For the text-containing cell, return its midpoint in (X, Y) coordinate format. 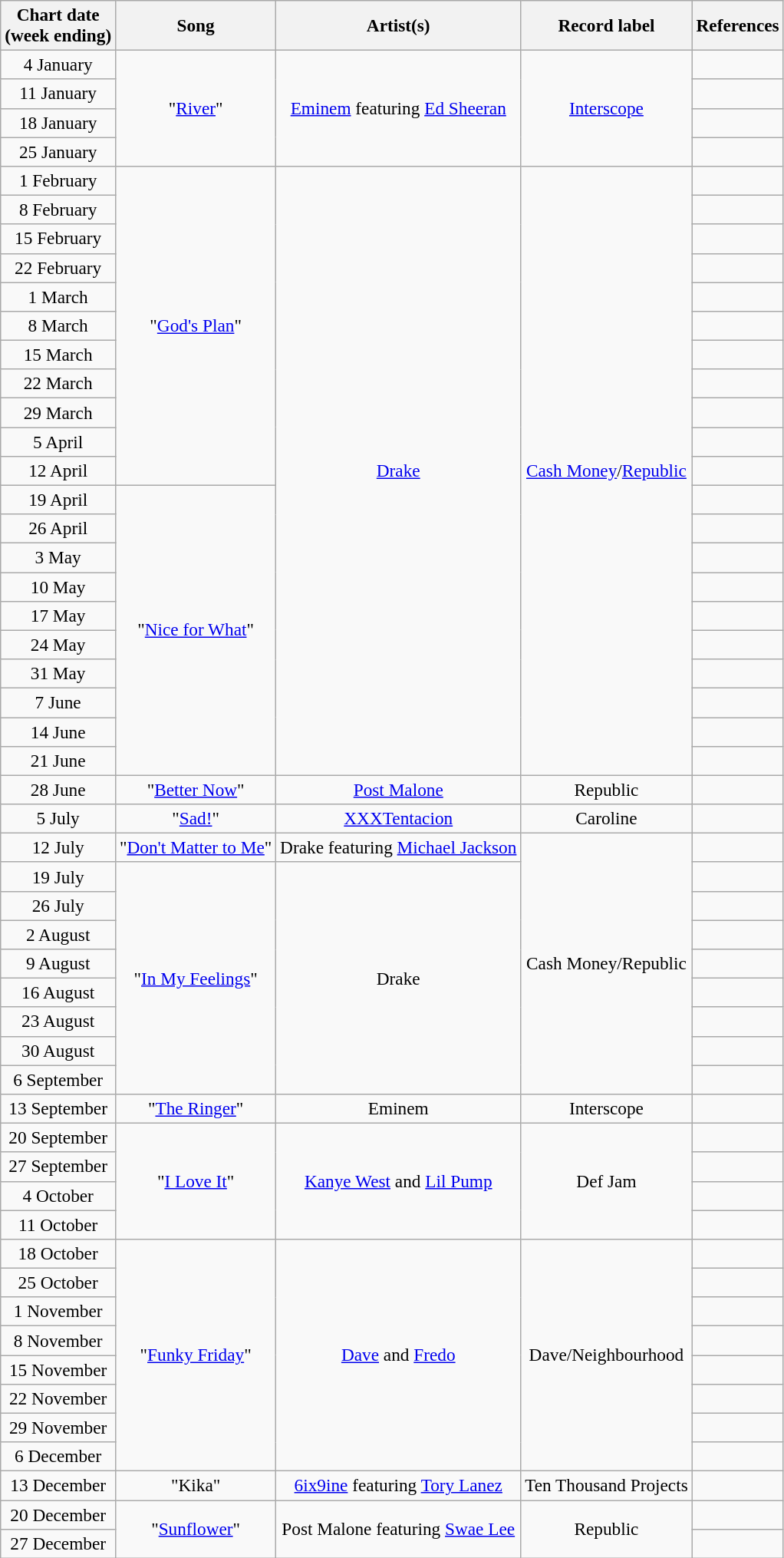
XXXTentacion (399, 818)
18 January (58, 123)
9 August (58, 963)
22 November (58, 1398)
"Don't Matter to Me" (196, 847)
"Kika" (196, 1485)
20 September (58, 1137)
13 September (58, 1108)
11 January (58, 94)
"Funky Friday" (196, 1355)
"In My Feelings" (196, 978)
28 June (58, 790)
5 April (58, 441)
23 August (58, 1022)
Artist(s) (399, 25)
2 August (58, 934)
"River" (196, 107)
14 June (58, 731)
1 March (58, 296)
"Sad!" (196, 818)
4 January (58, 64)
19 July (58, 876)
6ix9ine featuring Tory Lanez (399, 1485)
31 May (58, 673)
Dave/Neighbourhood (606, 1355)
19 April (58, 500)
22 February (58, 268)
12 April (58, 470)
"The Ringer" (196, 1108)
"Sunflower" (196, 1529)
7 June (58, 702)
24 May (58, 645)
4 October (58, 1196)
Dave and Fredo (399, 1355)
References (738, 25)
26 July (58, 906)
"Better Now" (196, 790)
Eminem featuring Ed Sheeran (399, 107)
3 May (58, 557)
18 October (58, 1253)
Post Malone featuring Swae Lee (399, 1529)
27 September (58, 1167)
Kanye West and Lil Pump (399, 1180)
8 February (58, 210)
Post Malone (399, 790)
20 December (58, 1514)
15 November (58, 1369)
6 December (58, 1457)
5 July (58, 818)
29 March (58, 412)
26 April (58, 529)
16 August (58, 992)
Chart date(week ending) (58, 25)
1 November (58, 1312)
25 October (58, 1282)
Ten Thousand Projects (606, 1485)
12 July (58, 847)
10 May (58, 586)
8 November (58, 1340)
6 September (58, 1079)
29 November (58, 1428)
1 February (58, 180)
Drake featuring Michael Jackson (399, 847)
8 March (58, 325)
Record label (606, 25)
"I Love It" (196, 1180)
27 December (58, 1543)
25 January (58, 151)
Eminem (399, 1108)
21 June (58, 761)
11 October (58, 1224)
30 August (58, 1051)
Song (196, 25)
"God's Plan" (196, 325)
Def Jam (606, 1180)
15 March (58, 355)
13 December (58, 1485)
"Nice for What" (196, 630)
Caroline (606, 818)
22 March (58, 384)
15 February (58, 239)
17 May (58, 616)
